Detect which cell encompasses the target text, then output its (X, Y) center coordinate. 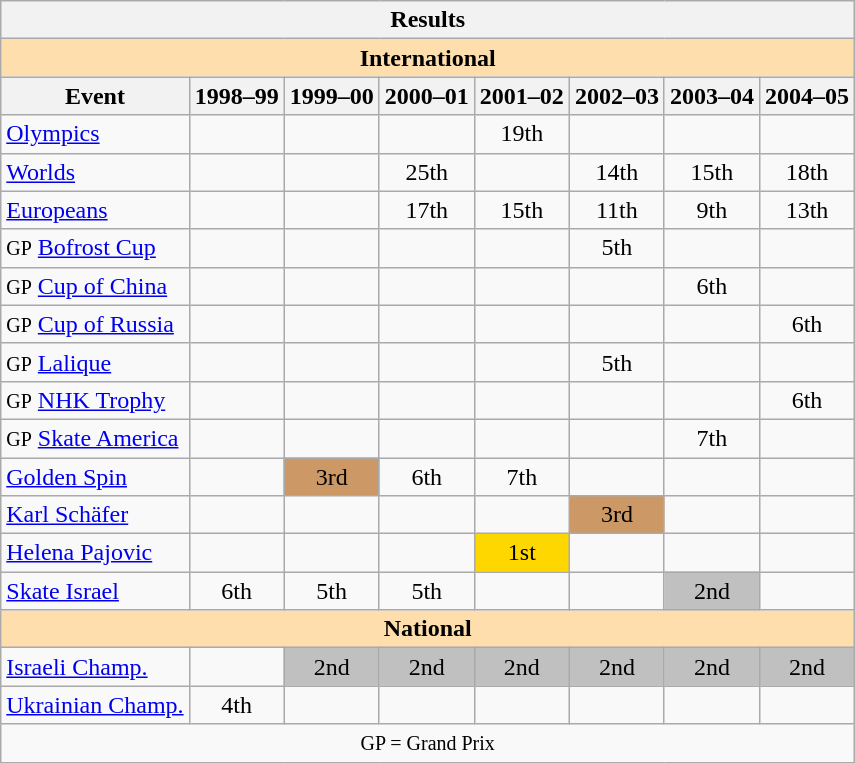
GP Skate America (95, 438)
2003–04 (712, 96)
Results (428, 20)
13th (806, 210)
GP = Grand Prix (428, 743)
GP Cup of China (95, 286)
Golden Spin (95, 477)
GP Lalique (95, 362)
4th (236, 705)
International (428, 58)
Event (95, 96)
Karl Schäfer (95, 515)
25th (426, 172)
1998–99 (236, 96)
17th (426, 210)
Helena Pajovic (95, 553)
GP Cup of Russia (95, 324)
Ukrainian Champ. (95, 705)
1999–00 (332, 96)
Worlds (95, 172)
2000–01 (426, 96)
14th (616, 172)
National (428, 629)
Israeli Champ. (95, 667)
2001–02 (522, 96)
Olympics (95, 134)
GP Bofrost Cup (95, 248)
GP NHK Trophy (95, 400)
Europeans (95, 210)
19th (522, 134)
2002–03 (616, 96)
2004–05 (806, 96)
18th (806, 172)
11th (616, 210)
9th (712, 210)
1st (522, 553)
Skate Israel (95, 591)
